Find where the given text appears and provide that cell's center as (X, Y) coordinate. 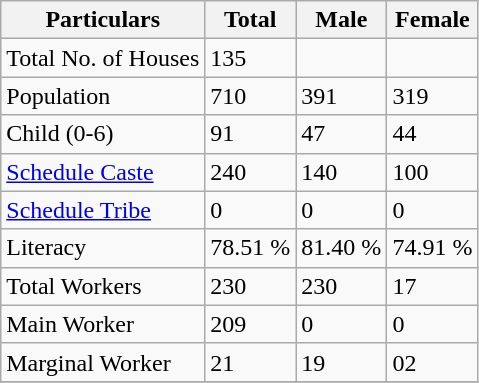
Child (0-6) (103, 134)
17 (432, 286)
Particulars (103, 20)
319 (432, 96)
21 (250, 362)
Marginal Worker (103, 362)
91 (250, 134)
Schedule Caste (103, 172)
391 (342, 96)
240 (250, 172)
78.51 % (250, 248)
19 (342, 362)
Male (342, 20)
Population (103, 96)
Schedule Tribe (103, 210)
135 (250, 58)
140 (342, 172)
Total Workers (103, 286)
47 (342, 134)
Total (250, 20)
74.91 % (432, 248)
209 (250, 324)
100 (432, 172)
44 (432, 134)
02 (432, 362)
81.40 % (342, 248)
Literacy (103, 248)
Total No. of Houses (103, 58)
710 (250, 96)
Main Worker (103, 324)
Female (432, 20)
